Identify which cell holds the provided text, then report its [X, Y] central coordinate. 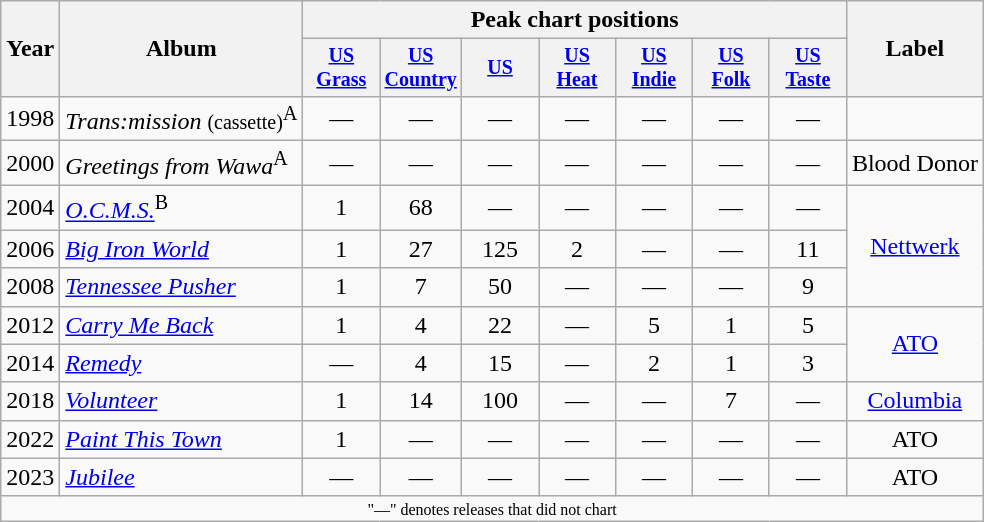
14 [421, 401]
3 [808, 363]
USTaste [808, 68]
US [500, 68]
100 [500, 401]
US Country [421, 68]
O.C.M.S.B [182, 208]
USHeat [576, 68]
50 [500, 287]
2014 [30, 363]
27 [421, 249]
USFolk [730, 68]
Tennessee Pusher [182, 287]
Label [914, 49]
2008 [30, 287]
Big Iron World [182, 249]
US Grass [342, 68]
Carry Me Back [182, 325]
"—" denotes releases that did not chart [492, 508]
125 [500, 249]
Nettwerk [914, 246]
2023 [30, 477]
Paint This Town [182, 439]
15 [500, 363]
1998 [30, 118]
11 [808, 249]
Volunteer [182, 401]
Blood Donor [914, 164]
2006 [30, 249]
USIndie [654, 68]
2004 [30, 208]
Jubilee [182, 477]
Trans:mission (cassette)A [182, 118]
Year [30, 49]
2012 [30, 325]
68 [421, 208]
Columbia [914, 401]
Remedy [182, 363]
2018 [30, 401]
Album [182, 49]
Peak chart positions [574, 20]
Greetings from WawaA [182, 164]
9 [808, 287]
2022 [30, 439]
2000 [30, 164]
22 [500, 325]
